Return (x, y) of the center of cell containing provided text 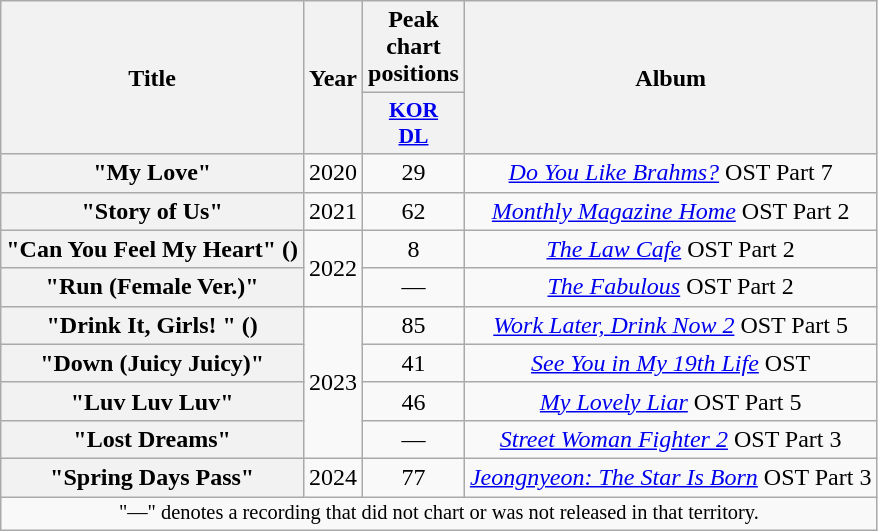
"Story of Us" (152, 211)
Monthly Magazine Home OST Part 2 (670, 211)
"Drink It, Girls! " () (152, 325)
KORDL (414, 124)
"Down (Juicy Juicy)" (152, 363)
Street Woman Fighter 2 OST Part 3 (670, 439)
2024 (334, 477)
Album (670, 78)
Year (334, 78)
2023 (334, 382)
Peak chart positions (414, 47)
"Luv Luv Luv" (152, 401)
2020 (334, 173)
8 (414, 249)
The Fabulous OST Part 2 (670, 287)
29 (414, 173)
85 (414, 325)
41 (414, 363)
Jeongnyeon: The Star Is Born OST Part 3 (670, 477)
"—" denotes a recording that did not chart or was not released in that territory. (439, 513)
"Lost Dreams" (152, 439)
Work Later, Drink Now 2 OST Part 5 (670, 325)
"Run (Female Ver.)" (152, 287)
"My Love" (152, 173)
46 (414, 401)
77 (414, 477)
"Can You Feel My Heart" () (152, 249)
See You in My 19th Life OST (670, 363)
The Law Cafe OST Part 2 (670, 249)
"Spring Days Pass" (152, 477)
My Lovely Liar OST Part 5 (670, 401)
Do You Like Brahms? OST Part 7 (670, 173)
62 (414, 211)
2021 (334, 211)
Title (152, 78)
2022 (334, 268)
